Capture the cell that displays the provided text and extract its [X, Y] central coordinate. 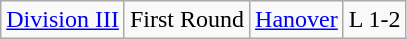
Hanover [297, 20]
Division III [63, 20]
L 1-2 [374, 20]
First Round [186, 20]
